Identify which cell holds the provided text, then report its [x, y] central coordinate. 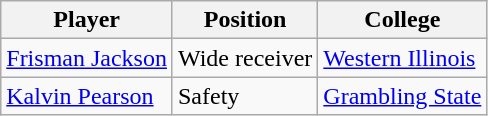
Kalvin Pearson [87, 96]
Position [244, 20]
College [402, 20]
Player [87, 20]
Grambling State [402, 96]
Frisman Jackson [87, 58]
Safety [244, 96]
Western Illinois [402, 58]
Wide receiver [244, 58]
